Scan for the cell matching the given text and deliver its [X, Y] coordinate at center. 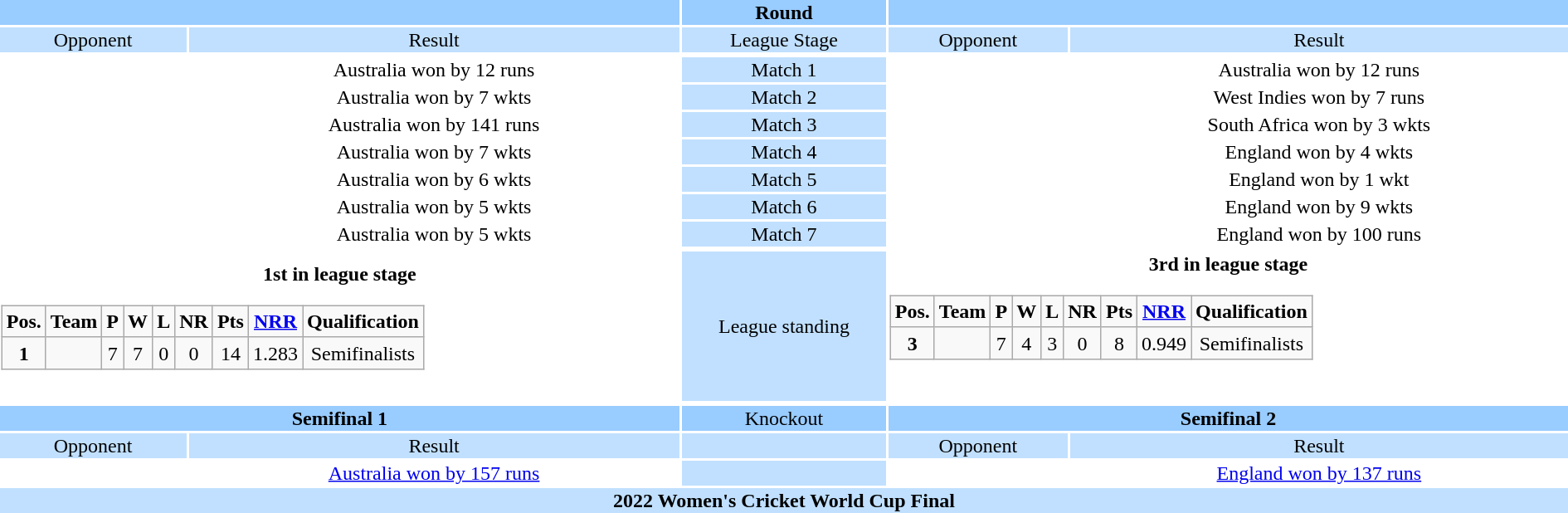
England won by 137 runs [1319, 473]
Match 2 [784, 97]
8 [1118, 343]
Match 1 [784, 70]
Knockout [784, 418]
Australia won by 157 runs [434, 473]
Match 4 [784, 152]
Match 5 [784, 179]
West Indies won by 7 runs [1319, 97]
League standing [784, 326]
2022 Women's Cricket World Cup Final [784, 501]
14 [231, 353]
Match 7 [784, 234]
4 [1027, 343]
Semifinal 2 [1228, 418]
Round [784, 12]
0.949 [1165, 343]
Australia won by 141 runs [434, 125]
1st in league stage Pos. Team P W L NR Pts NRR Qualification 1 7 7 0 0 14 1.283 Semifinalists [340, 326]
Match 3 [784, 125]
England won by 100 runs [1319, 234]
1 [23, 353]
1.283 [275, 353]
England won by 1 wkt [1319, 179]
Match 6 [784, 207]
England won by 4 wkts [1319, 152]
South Africa won by 3 wkts [1319, 125]
3rd in league stage Pos. Team P W L NR Pts NRR Qualification 3 7 4 3 0 8 0.949 Semifinalists [1228, 326]
Semifinal 1 [340, 418]
England won by 9 wkts [1319, 207]
League Stage [784, 40]
Australia won by 6 wkts [434, 179]
